Detect which cell encompasses the target text, then output its (x, y) center coordinate. 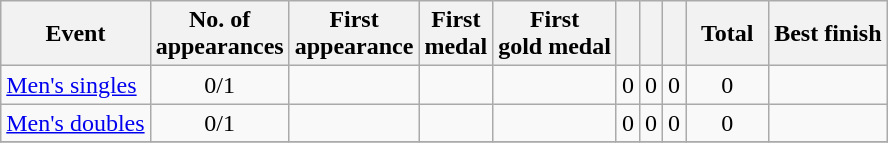
Event (76, 34)
Firstappearance (354, 34)
Men's singles (76, 85)
Total (728, 34)
Men's doubles (76, 123)
Best finish (828, 34)
Firstmedal (456, 34)
Firstgold medal (555, 34)
No. ofappearances (220, 34)
